Scan for the cell matching the given text and deliver its (x, y) coordinate at center. 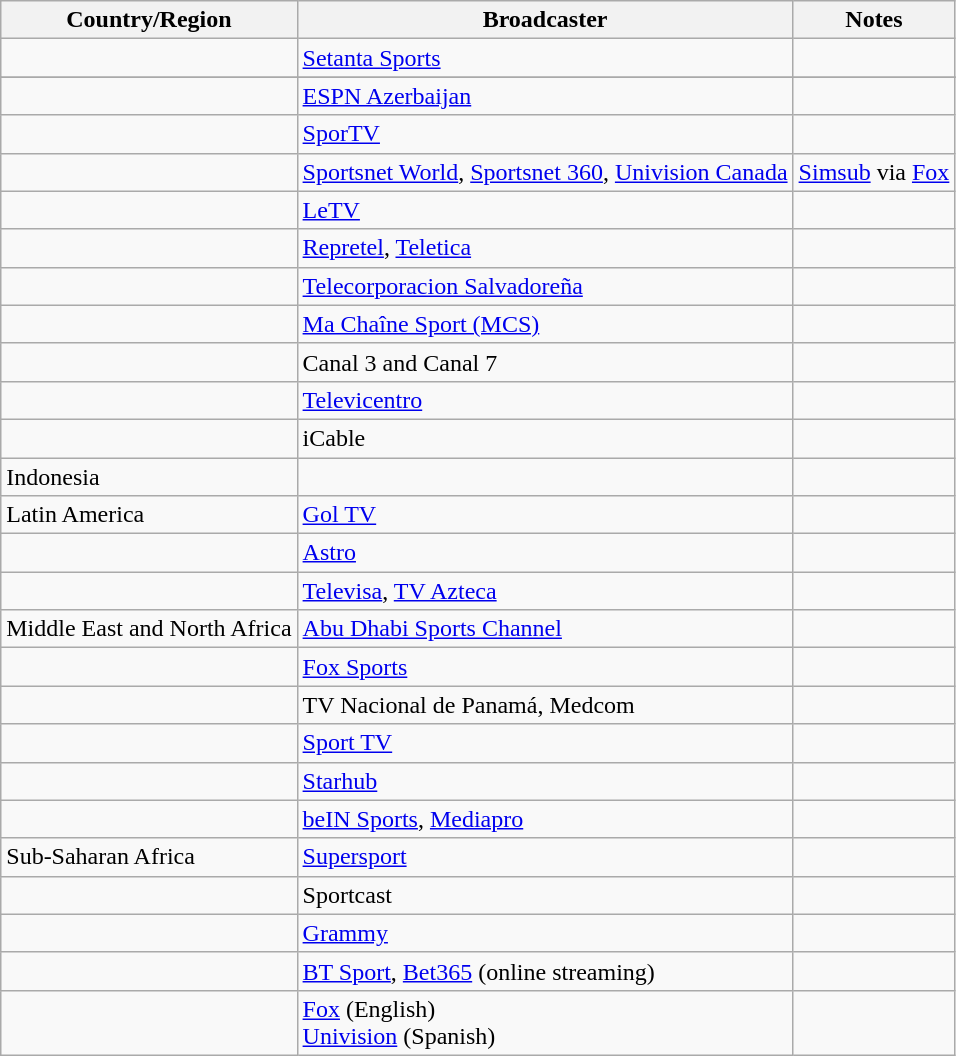
Notes (874, 20)
SporTV (545, 134)
ESPN Azerbaijan (545, 96)
Setanta Sports (545, 58)
beIN Sports, Mediapro (545, 819)
BT Sport, Bet365 (online streaming) (545, 971)
Middle East and North Africa (149, 629)
Televisa, TV Azteca (545, 591)
Televicentro (545, 400)
LeTV (545, 210)
Repretel, Teletica (545, 248)
iCable (545, 438)
Starhub (545, 781)
Sport TV (545, 743)
Supersport (545, 857)
Canal 3 and Canal 7 (545, 362)
Sportcast (545, 895)
Fox (English) Univision (Spanish) (545, 1022)
Indonesia (149, 477)
Telecorporacion Salvadoreña (545, 286)
Abu Dhabi Sports Channel (545, 629)
Country/Region (149, 20)
Fox Sports (545, 667)
Sub-Saharan Africa (149, 857)
Gol TV (545, 515)
Astro (545, 553)
Sportsnet World, Sportsnet 360, Univision Canada (545, 172)
Grammy (545, 933)
Simsub via Fox (874, 172)
Broadcaster (545, 20)
Ma Chaîne Sport (MCS) (545, 324)
Latin America (149, 515)
TV Nacional de Panamá, Medcom (545, 705)
